Return (X, Y) of the center of cell containing provided text 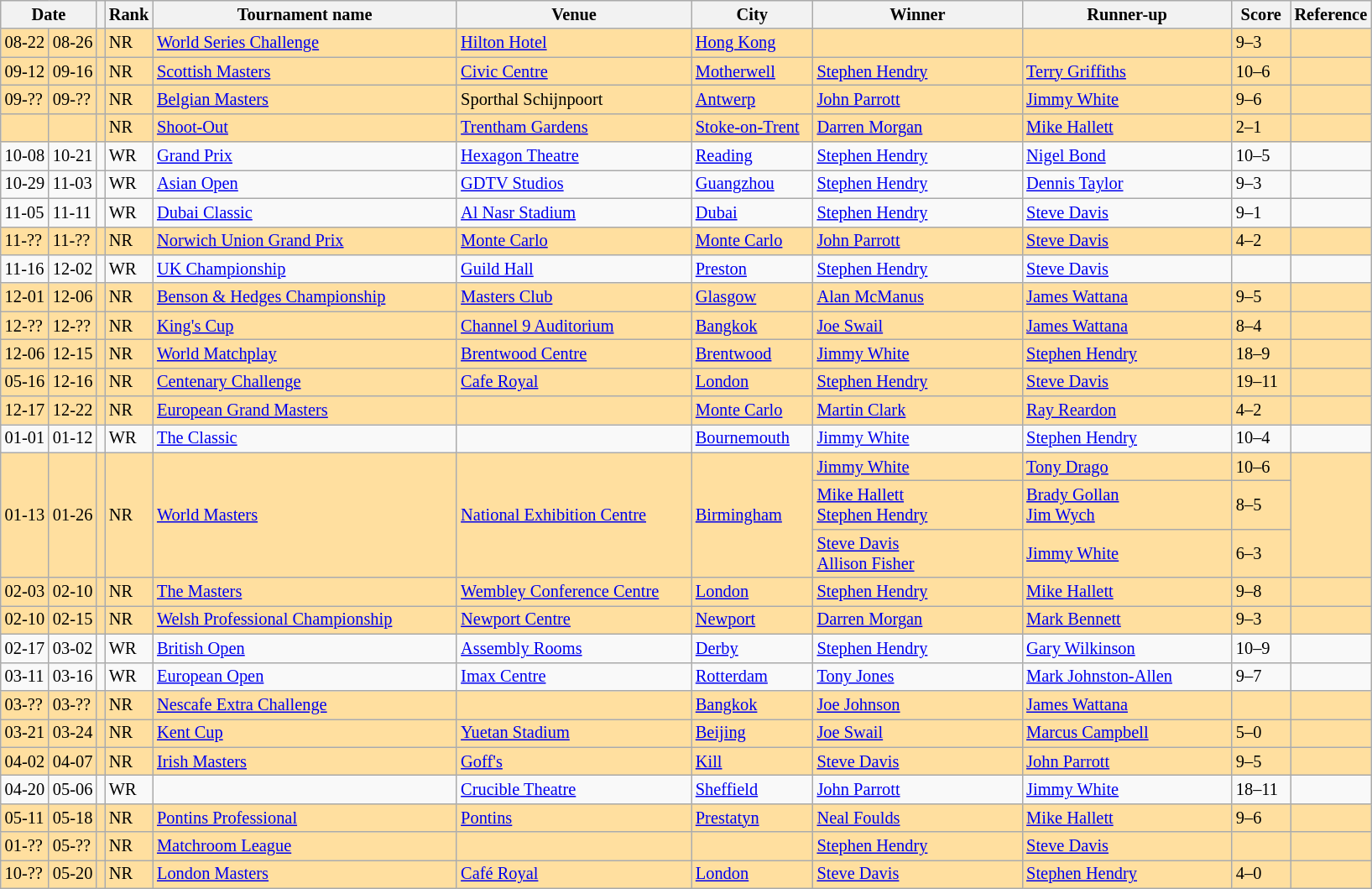
Steve Davis Allison Fisher (918, 553)
Brentwood (752, 353)
London Masters (305, 874)
Dennis Taylor (1127, 184)
Prestatyn (752, 818)
UK Championship (305, 269)
03-02 (72, 648)
12-15 (72, 353)
Tournament name (305, 14)
Dubai Classic (305, 212)
Score (1261, 14)
King's Cup (305, 326)
Rotterdam (752, 677)
Guangzhou (752, 184)
Gary Wilkinson (1127, 648)
Wembley Conference Centre (574, 592)
04-20 (25, 789)
GDTV Studios (574, 184)
World Masters (305, 515)
11-03 (72, 184)
Venue (574, 14)
Glasgow (752, 297)
11-05 (25, 212)
Dubai (752, 212)
Reading (752, 156)
British Open (305, 648)
11-11 (72, 212)
Al Nasr Stadium (574, 212)
04-02 (25, 761)
Yuetan Stadium (574, 733)
05-18 (72, 818)
Grand Prix (305, 156)
01-01 (25, 438)
03-11 (25, 677)
01-?? (25, 846)
The Masters (305, 592)
12-17 (25, 411)
04-07 (72, 761)
Mike Hallett Stephen Hendry (918, 505)
Beijing (752, 733)
5–0 (1261, 733)
6–3 (1261, 553)
Newport (752, 620)
Birmingham (752, 515)
02-03 (25, 592)
05-06 (72, 789)
Terry Griffiths (1127, 71)
Motherwell (752, 71)
10–9 (1261, 648)
02-15 (72, 620)
Alan McManus (918, 297)
10–5 (1261, 156)
Cafe Royal (574, 382)
08-22 (25, 43)
12-02 (72, 269)
08-26 (72, 43)
Mark Johnston-Allen (1127, 677)
Hexagon Theatre (574, 156)
Centenary Challenge (305, 382)
01-13 (25, 515)
2–1 (1261, 128)
Nescafe Extra Challenge (305, 704)
Assembly Rooms (574, 648)
01-12 (72, 438)
Kill (752, 761)
Brentwood Centre (574, 353)
12-16 (72, 382)
03-21 (25, 733)
01-26 (72, 515)
Hong Kong (752, 43)
05-16 (25, 382)
9–8 (1261, 592)
Neal Foulds (918, 818)
Benson & Hedges Championship (305, 297)
Hilton Hotel (574, 43)
European Open (305, 677)
Winner (918, 14)
10–4 (1261, 438)
Shoot-Out (305, 128)
Sporthal Schijnpoort (574, 99)
19–11 (1261, 382)
Newport Centre (574, 620)
Date (49, 14)
National Exhibition Centre (574, 515)
Martin Clark (918, 411)
8–5 (1261, 505)
Trentham Gardens (574, 128)
World Matchplay (305, 353)
18–11 (1261, 789)
Channel 9 Auditorium (574, 326)
05-20 (72, 874)
02-17 (25, 648)
Masters Club (574, 297)
Antwerp (752, 99)
Nigel Bond (1127, 156)
11-16 (25, 269)
09-12 (25, 71)
10-08 (25, 156)
Kent Cup (305, 733)
Goff's (574, 761)
05-?? (72, 846)
City (752, 14)
World Series Challenge (305, 43)
Bournemouth (752, 438)
European Grand Masters (305, 411)
Imax Centre (574, 677)
10-29 (25, 184)
Café Royal (574, 874)
Marcus Campbell (1127, 733)
9–7 (1261, 677)
10-21 (72, 156)
Guild Hall (574, 269)
Stoke-on-Trent (752, 128)
Joe Johnson (918, 704)
Tony Jones (918, 677)
Asian Open (305, 184)
Derby (752, 648)
12-22 (72, 411)
4–0 (1261, 874)
Matchroom League (305, 846)
Preston (752, 269)
Brady Gollan Jim Wych (1127, 505)
Rank (129, 14)
Belgian Masters (305, 99)
Ray Reardon (1127, 411)
Mark Bennett (1127, 620)
9–1 (1261, 212)
8–4 (1261, 326)
The Classic (305, 438)
Pontins (574, 818)
12-01 (25, 297)
Scottish Masters (305, 71)
Runner-up (1127, 14)
03-16 (72, 677)
Crucible Theatre (574, 789)
Civic Centre (574, 71)
Sheffield (752, 789)
Irish Masters (305, 761)
05-11 (25, 818)
03-24 (72, 733)
Norwich Union Grand Prix (305, 241)
Reference (1331, 14)
10-?? (25, 874)
Welsh Professional Championship (305, 620)
09-16 (72, 71)
Tony Drago (1127, 467)
18–9 (1261, 353)
Pontins Professional (305, 818)
